For the text-containing cell, return its midpoint in (X, Y) coordinate format. 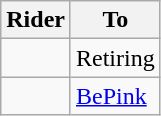
Rider (36, 20)
Retiring (115, 58)
BePink (115, 96)
To (115, 20)
